Capture the cell that displays the provided text and extract its [X, Y] central coordinate. 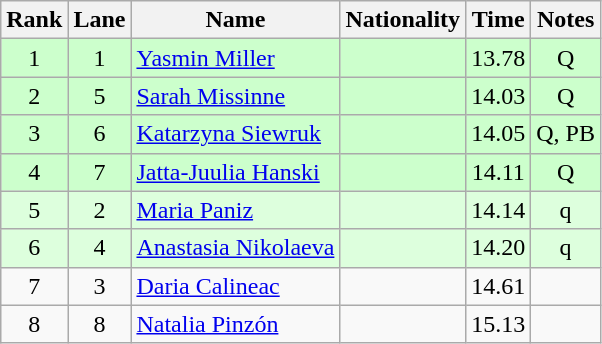
13.78 [498, 58]
Anastasia Nikolaeva [236, 248]
15.13 [498, 324]
Daria Calineac [236, 286]
14.20 [498, 248]
Katarzyna Siewruk [236, 134]
Natalia Pinzón [236, 324]
Notes [566, 20]
Jatta-Juulia Hanski [236, 172]
14.03 [498, 96]
Sarah Missinne [236, 96]
Time [498, 20]
Q, PB [566, 134]
Lane [100, 20]
Nationality [403, 20]
Name [236, 20]
14.05 [498, 134]
14.14 [498, 210]
Yasmin Miller [236, 58]
14.11 [498, 172]
Maria Paniz [236, 210]
14.61 [498, 286]
Rank [34, 20]
